Pinpoint the cell where the given text exists, returning its (x, y) midpoint coordinate. 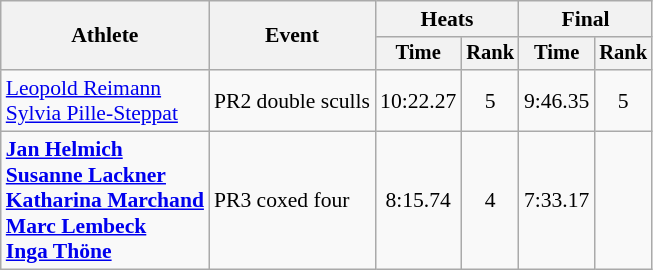
Event (292, 36)
Jan HelmichSusanne LacknerKatharina MarchandMarc LembeckInga Thöne (105, 201)
Final (586, 19)
9:46.35 (556, 100)
7:33.17 (556, 201)
8:15.74 (418, 201)
PR2 double sculls (292, 100)
Athlete (105, 36)
Leopold ReimannSylvia Pille-Steppat (105, 100)
4 (490, 201)
Heats (447, 19)
PR3 coxed four (292, 201)
10:22.27 (418, 100)
